For the text-containing cell, return its midpoint in [X, Y] coordinate format. 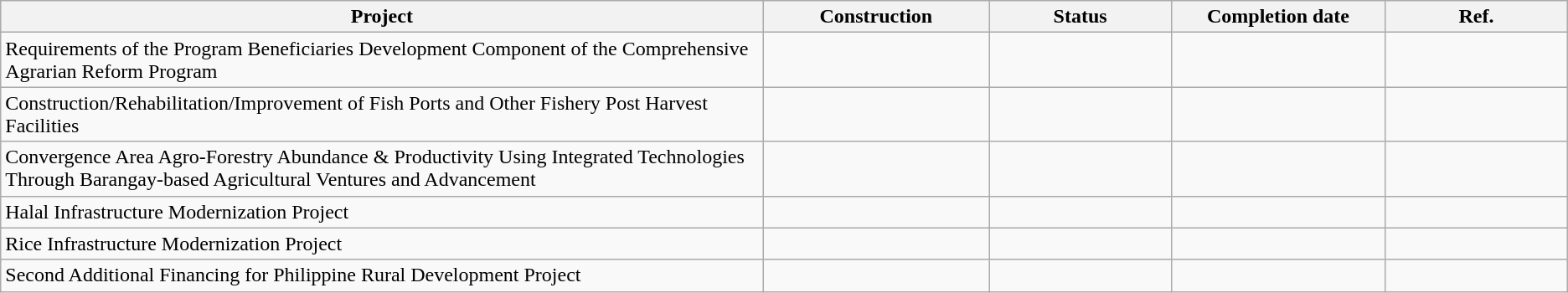
Construction/Rehabilitation/Improvement of Fish Ports and Other Fishery Post Harvest Facilities [382, 114]
Completion date [1278, 17]
Requirements of the Program Beneficiaries Development Component of the Comprehensive Agrarian Reform Program [382, 60]
Second Additional Financing for Philippine Rural Development Project [382, 275]
Project [382, 17]
Ref. [1477, 17]
Halal Infrastructure Modernization Project [382, 212]
Convergence Area Agro-Forestry Abundance & Productivity Using Integrated Technologies Through Barangay-based Agricultural Ventures and Advancement [382, 169]
Construction [876, 17]
Rice Infrastructure Modernization Project [382, 244]
Status [1081, 17]
